Return the [x, y] coordinate for the center point of the cell that contains the specified text.  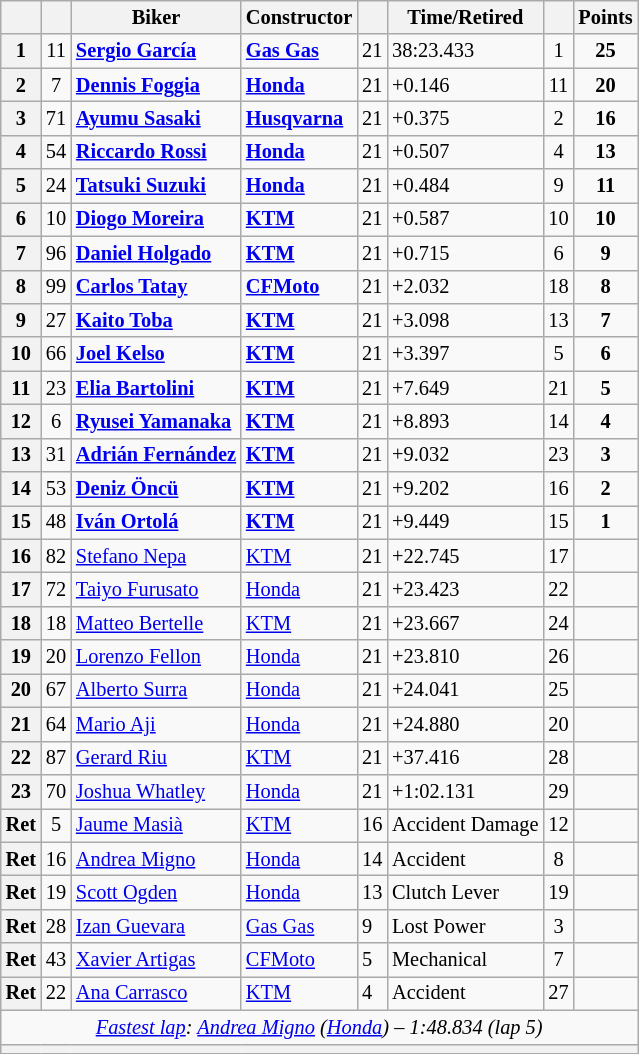
Taiyo Furusato [156, 589]
82 [56, 556]
+22.745 [465, 556]
67 [56, 690]
Clutch Lever [465, 892]
+0.715 [465, 253]
+3.098 [465, 320]
+24.041 [465, 690]
Xavier Artigas [156, 960]
Sergio García [156, 51]
+0.507 [465, 152]
+9.449 [465, 522]
Ana Carrasco [156, 993]
38:23.433 [465, 51]
+0.587 [465, 219]
+37.416 [465, 758]
64 [56, 724]
Deniz Öncü [156, 489]
96 [56, 253]
Points [606, 17]
Lost Power [465, 926]
Fastest lap: Andrea Migno (Honda) – 1:48.834 (lap 5) [320, 1027]
Izan Guevara [156, 926]
+24.880 [465, 724]
31 [56, 455]
Accident Damage [465, 825]
Gerard Riu [156, 758]
53 [56, 489]
Mechanical [465, 960]
48 [56, 522]
Iván Ortolá [156, 522]
Husqvarna [299, 118]
+0.375 [465, 118]
Stefano Nepa [156, 556]
Biker [156, 17]
26 [558, 657]
71 [56, 118]
Ryusei Yamanaka [156, 421]
Riccardo Rossi [156, 152]
+3.397 [465, 354]
+23.667 [465, 623]
Joshua Whatley [156, 791]
Alberto Surra [156, 690]
+7.649 [465, 388]
+8.893 [465, 421]
+0.146 [465, 85]
+23.423 [465, 589]
54 [56, 152]
Lorenzo Fellon [156, 657]
66 [56, 354]
+2.032 [465, 287]
Andrea Migno [156, 859]
Jaume Masià [156, 825]
Dennis Foggia [156, 85]
99 [56, 287]
+9.032 [465, 455]
Time/Retired [465, 17]
43 [56, 960]
Constructor [299, 17]
29 [558, 791]
Carlos Tatay [156, 287]
Scott Ogden [156, 892]
Tatsuki Suzuki [156, 186]
Mario Aji [156, 724]
+0.484 [465, 186]
Joel Kelso [156, 354]
+23.810 [465, 657]
70 [56, 791]
87 [56, 758]
+1:02.131 [465, 791]
Adrián Fernández [156, 455]
Matteo Bertelle [156, 623]
72 [56, 589]
+9.202 [465, 489]
Kaito Toba [156, 320]
Diogo Moreira [156, 219]
Ayumu Sasaki [156, 118]
Elia Bartolini [156, 388]
Daniel Holgado [156, 253]
